Search for the cell housing the specified text and yield its (x, y) center coordinate. 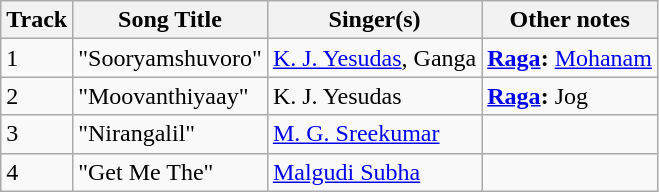
K. J. Yesudas, Ganga (374, 58)
Song Title (170, 20)
4 (37, 172)
Malgudi Subha (374, 172)
1 (37, 58)
Singer(s) (374, 20)
"Get Me The" (170, 172)
"Nirangalil" (170, 134)
3 (37, 134)
K. J. Yesudas (374, 96)
2 (37, 96)
"Sooryamshuvoro" (170, 58)
Other notes (570, 20)
"Moovanthiyaay" (170, 96)
Track (37, 20)
Raga: Jog (570, 96)
M. G. Sreekumar (374, 134)
Raga: Mohanam (570, 58)
